Output the [x, y] coordinate of the center of the cell containing the given text.  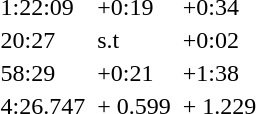
s.t [134, 40]
+0:21 [134, 73]
